From the cell containing the given text, extract its center point as [x, y] coordinate. 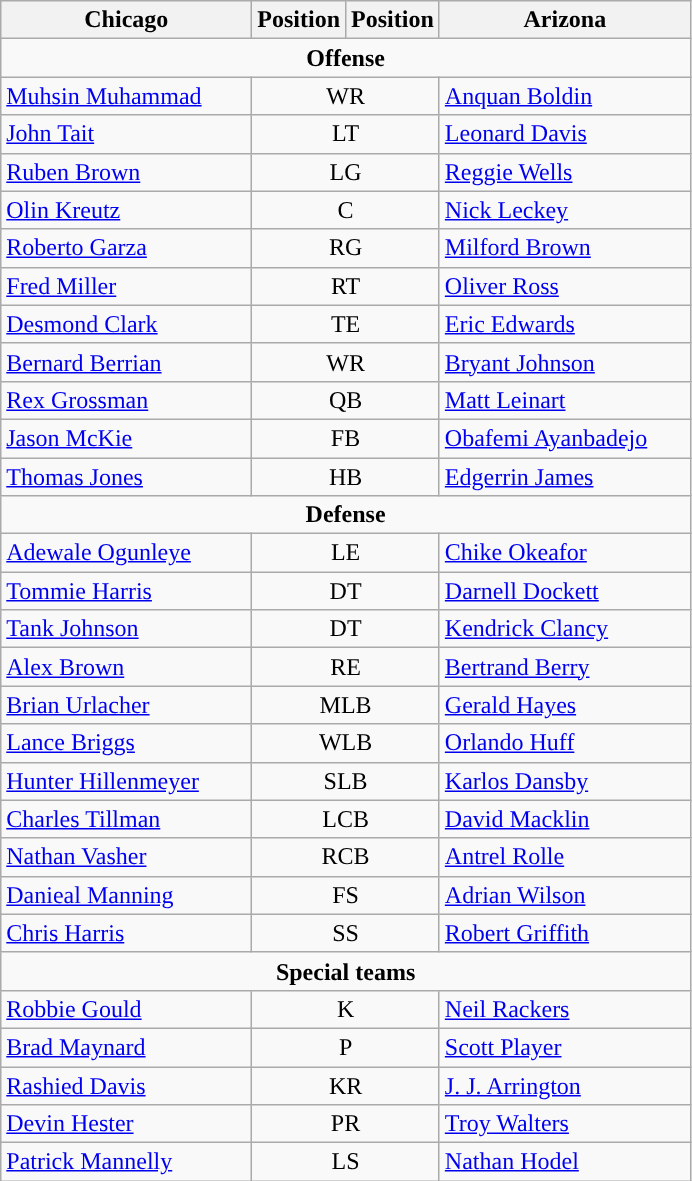
Reggie Wells [564, 172]
Brad Maynard [126, 1047]
LE [346, 553]
Charles Tillman [126, 819]
K [346, 1009]
Orlando Huff [564, 743]
P [346, 1047]
Brian Urlacher [126, 705]
WLB [346, 743]
Adewale Ogunleye [126, 553]
Arizona [564, 20]
Edgerrin James [564, 477]
John Tait [126, 134]
Muhsin Muhammad [126, 96]
Ruben Brown [126, 172]
David Macklin [564, 819]
Tommie Harris [126, 591]
PR [346, 1124]
Milford Brown [564, 248]
RT [346, 286]
QB [346, 400]
Bernard Berrian [126, 362]
C [346, 210]
Rex Grossman [126, 400]
Desmond Clark [126, 324]
Matt Leinart [564, 400]
Chicago [126, 20]
Jason McKie [126, 438]
Chike Okeafor [564, 553]
Thomas Jones [126, 477]
Special teams [346, 971]
Karlos Dansby [564, 781]
Nathan Vasher [126, 857]
Leonard Davis [564, 134]
HB [346, 477]
Nathan Hodel [564, 1162]
LG [346, 172]
RG [346, 248]
MLB [346, 705]
Obafemi Ayanbadejo [564, 438]
Darnell Dockett [564, 591]
LCB [346, 819]
Antrel Rolle [564, 857]
Danieal Manning [126, 895]
Scott Player [564, 1047]
SS [346, 933]
FS [346, 895]
LT [346, 134]
Anquan Boldin [564, 96]
RE [346, 667]
TE [346, 324]
Robert Griffith [564, 933]
Defense [346, 515]
SLB [346, 781]
Adrian Wilson [564, 895]
Eric Edwards [564, 324]
Chris Harris [126, 933]
Nick Leckey [564, 210]
Hunter Hillenmeyer [126, 781]
Kendrick Clancy [564, 629]
Alex Brown [126, 667]
Patrick Mannelly [126, 1162]
Offense [346, 58]
Robbie Gould [126, 1009]
Gerald Hayes [564, 705]
RCB [346, 857]
Roberto Garza [126, 248]
Fred Miller [126, 286]
Troy Walters [564, 1124]
Oliver Ross [564, 286]
J. J. Arrington [564, 1085]
FB [346, 438]
Rashied Davis [126, 1085]
Olin Kreutz [126, 210]
Lance Briggs [126, 743]
Neil Rackers [564, 1009]
KR [346, 1085]
Tank Johnson [126, 629]
Devin Hester [126, 1124]
LS [346, 1162]
Bertrand Berry [564, 667]
Bryant Johnson [564, 362]
